Pinpoint the cell where the given text exists, returning its (x, y) midpoint coordinate. 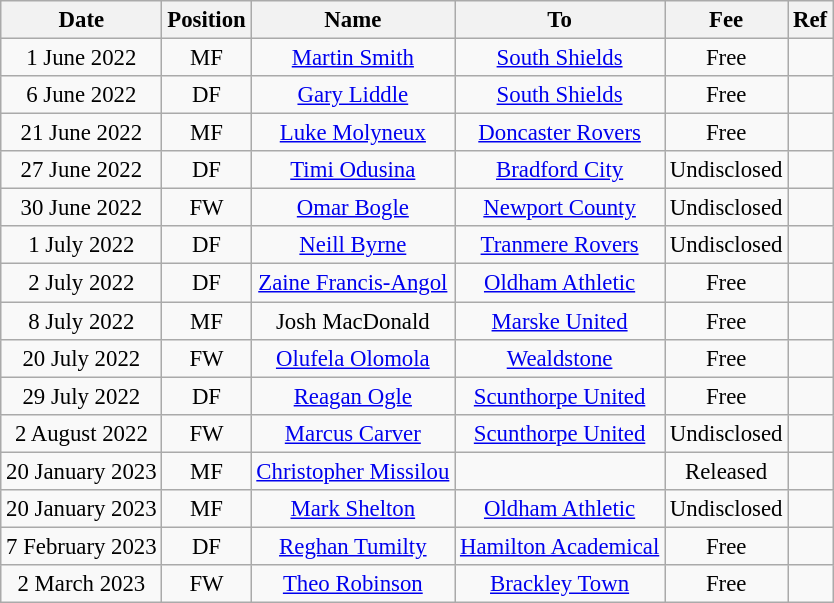
Position (206, 20)
8 July 2022 (82, 321)
Luke Molyneux (353, 133)
Christopher Missilou (353, 471)
Martin Smith (353, 58)
Marske United (560, 321)
Newport County (560, 208)
Mark Shelton (353, 509)
Doncaster Rovers (560, 133)
2 March 2023 (82, 584)
2 August 2022 (82, 433)
Reagan Ogle (353, 396)
Omar Bogle (353, 208)
Timi Odusina (353, 170)
Fee (726, 20)
Released (726, 471)
30 June 2022 (82, 208)
27 June 2022 (82, 170)
Wealdstone (560, 358)
Reghan Tumilty (353, 546)
6 June 2022 (82, 95)
Tranmere Rovers (560, 245)
Neill Byrne (353, 245)
21 June 2022 (82, 133)
29 July 2022 (82, 396)
Hamilton Academical (560, 546)
Date (82, 20)
Brackley Town (560, 584)
7 February 2023 (82, 546)
2 July 2022 (82, 283)
Zaine Francis-Angol (353, 283)
Ref (810, 20)
1 July 2022 (82, 245)
Name (353, 20)
Theo Robinson (353, 584)
Gary Liddle (353, 95)
To (560, 20)
Bradford City (560, 170)
Josh MacDonald (353, 321)
Olufela Olomola (353, 358)
Marcus Carver (353, 433)
20 July 2022 (82, 358)
1 June 2022 (82, 58)
